Identify which cell holds the provided text, then report its (x, y) central coordinate. 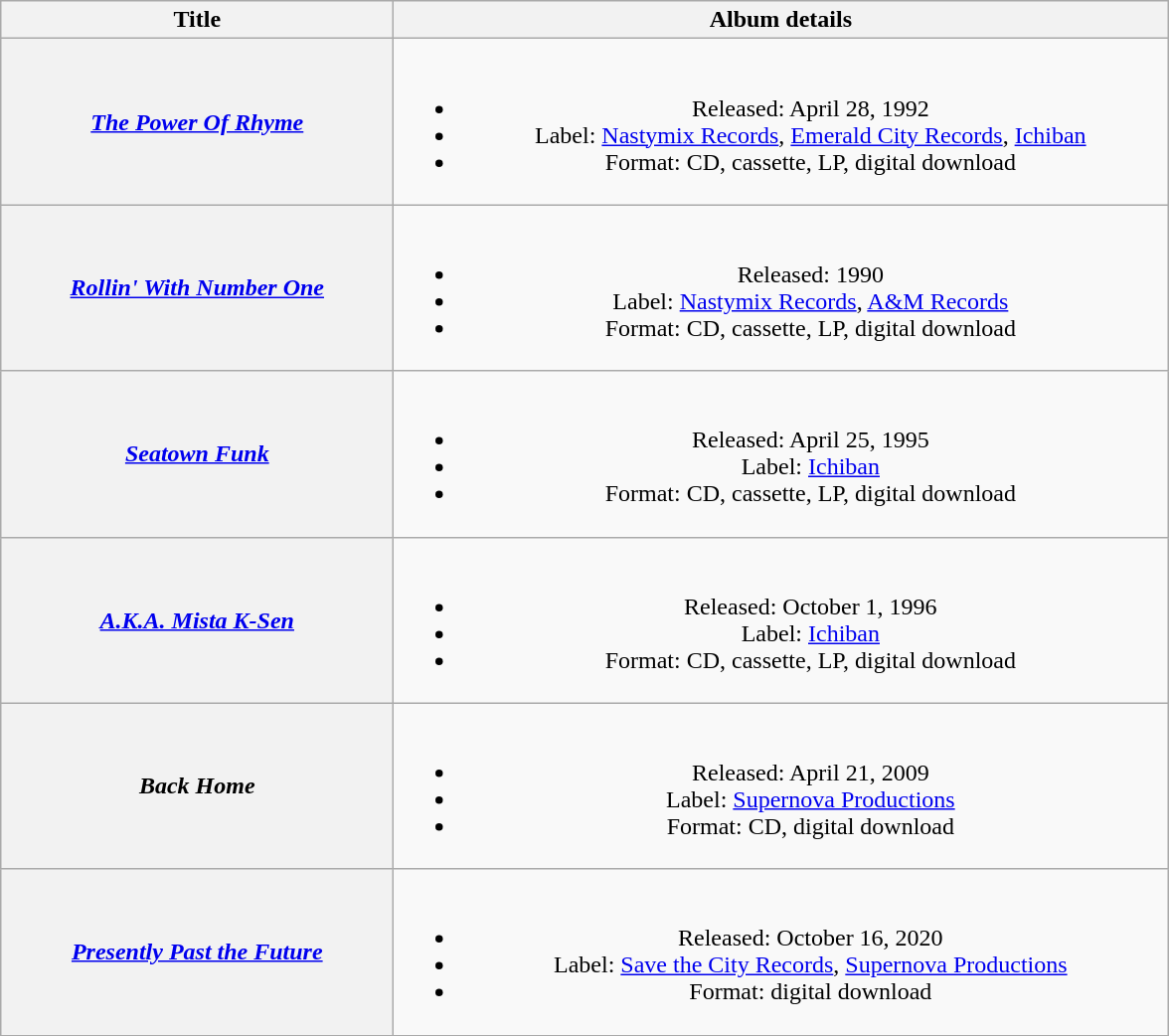
Released: 1990Label: Nastymix Records, A&M RecordsFormat: CD, cassette, LP, digital download (781, 288)
Released: October 16, 2020Label: Save the City Records, Supernova ProductionsFormat: digital download (781, 952)
Released: April 28, 1992Label: Nastymix Records, Emerald City Records, IchibanFormat: CD, cassette, LP, digital download (781, 121)
Rollin' With Number One (197, 288)
Title (197, 20)
Album details (781, 20)
Presently Past the Future (197, 952)
A.K.A. Mista K-Sen (197, 620)
Released: April 25, 1995Label: IchibanFormat: CD, cassette, LP, digital download (781, 453)
Seatown Funk (197, 453)
The Power Of Rhyme (197, 121)
Back Home (197, 785)
Released: October 1, 1996Label: IchibanFormat: CD, cassette, LP, digital download (781, 620)
Released: April 21, 2009Label: Supernova ProductionsFormat: CD, digital download (781, 785)
